Identify which cell holds the provided text, then report its [x, y] central coordinate. 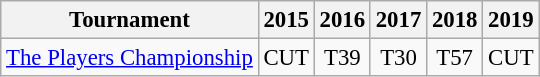
Tournament [130, 20]
2017 [398, 20]
T39 [342, 58]
2015 [286, 20]
The Players Championship [130, 58]
2016 [342, 20]
2018 [455, 20]
T30 [398, 58]
T57 [455, 58]
2019 [511, 20]
